Find where the given text appears and provide that cell's center as (x, y) coordinate. 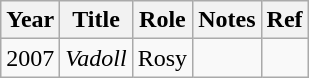
Role (162, 20)
Ref (284, 20)
Notes (227, 20)
Year (30, 20)
Rosy (162, 58)
Vadoll (96, 58)
2007 (30, 58)
Title (96, 20)
